Extract the [X, Y] coordinate from the center of the cell holding the provided text.  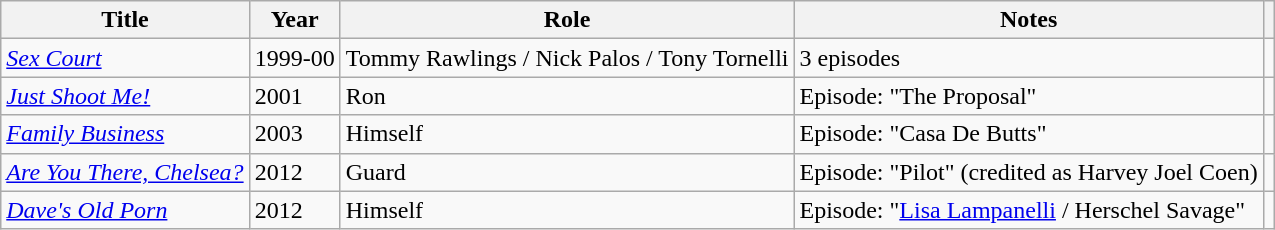
Episode: "Lisa Lampanelli / Herschel Savage" [1028, 210]
Sex Court [125, 58]
Episode: "Casa De Butts" [1028, 134]
Title [125, 20]
1999-00 [294, 58]
2003 [294, 134]
Year [294, 20]
Just Shoot Me! [125, 96]
Episode: "The Proposal" [1028, 96]
Role [567, 20]
Ron [567, 96]
3 episodes [1028, 58]
Guard [567, 172]
Episode: "Pilot" (credited as Harvey Joel Coen) [1028, 172]
Are You There, Chelsea? [125, 172]
Notes [1028, 20]
2001 [294, 96]
Dave's Old Porn [125, 210]
Tommy Rawlings / Nick Palos / Tony Tornelli [567, 58]
Family Business [125, 134]
